For the text-containing cell, return its midpoint in (X, Y) coordinate format. 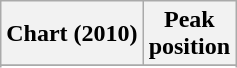
Peakposition (189, 34)
Chart (2010) (72, 34)
